Locate the cell with the specified text and output its (x, y) center coordinate. 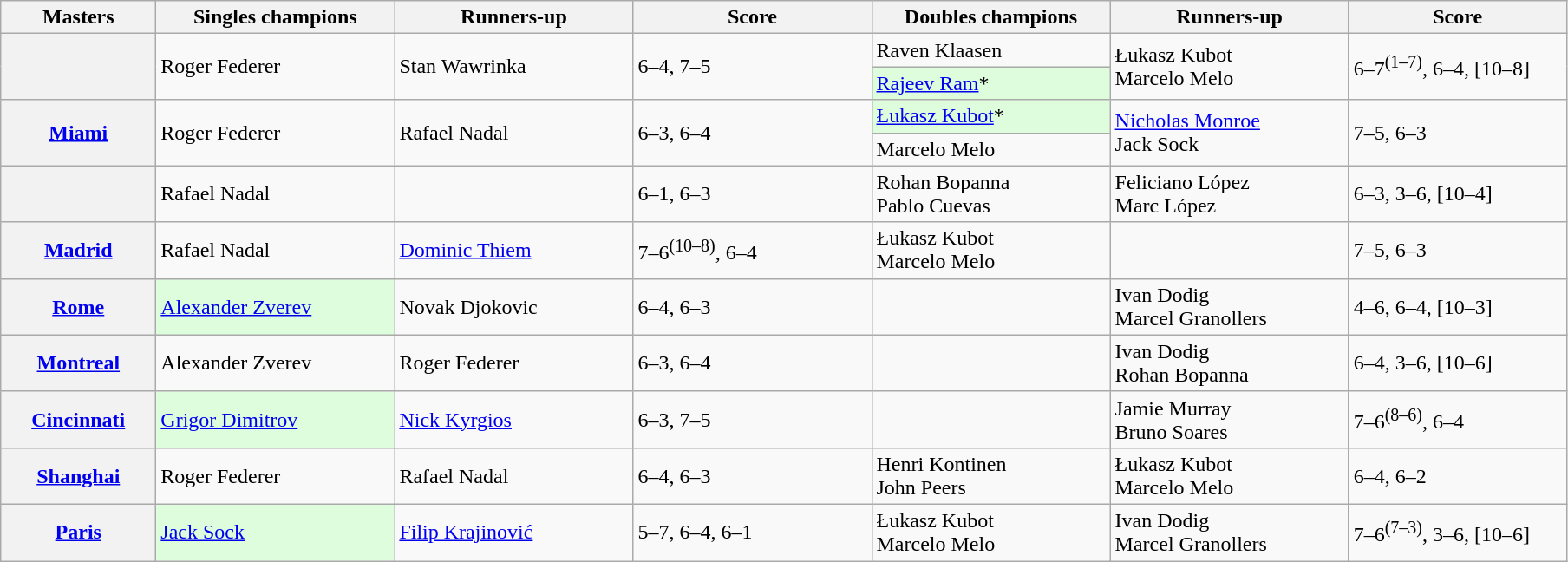
Masters (78, 17)
Jamie Murray Bruno Soares (1230, 420)
6–4, 3–6, [10–6] (1457, 363)
Novak Djokovic (513, 307)
Paris (78, 533)
Ivan Dodig Rohan Bopanna (1230, 363)
6–4, 6–2 (1457, 475)
Feliciano López Marc López (1230, 194)
Madrid (78, 250)
Cincinnati (78, 420)
Montreal (78, 363)
Dominic Thiem (513, 250)
4–6, 6–4, [10–3] (1457, 307)
7–6(8–6), 6–4 (1457, 420)
Nick Kyrgios (513, 420)
5–7, 6–4, 6–1 (753, 533)
Singles champions (276, 17)
Miami (78, 133)
6–3, 3–6, [10–4] (1457, 194)
Stan Wawrinka (513, 67)
Henri Kontinen John Peers (990, 475)
Grigor Dimitrov (276, 420)
Łukasz Kubot* (990, 116)
Rohan Bopanna Pablo Cuevas (990, 194)
Doubles champions (990, 17)
Filip Krajinović (513, 533)
6–4, 7–5 (753, 67)
Jack Sock (276, 533)
Marcelo Melo (990, 149)
Raven Klaasen (990, 50)
Rome (78, 307)
6–7(1–7), 6–4, [10–8] (1457, 67)
Rajeev Ram* (990, 83)
7–6(7–3), 3–6, [10–6] (1457, 533)
Nicholas Monroe Jack Sock (1230, 133)
Shanghai (78, 475)
6–1, 6–3 (753, 194)
7–6(10–8), 6–4 (753, 250)
6–3, 7–5 (753, 420)
